Extract the (X, Y) coordinate from the center of the cell holding the provided text.  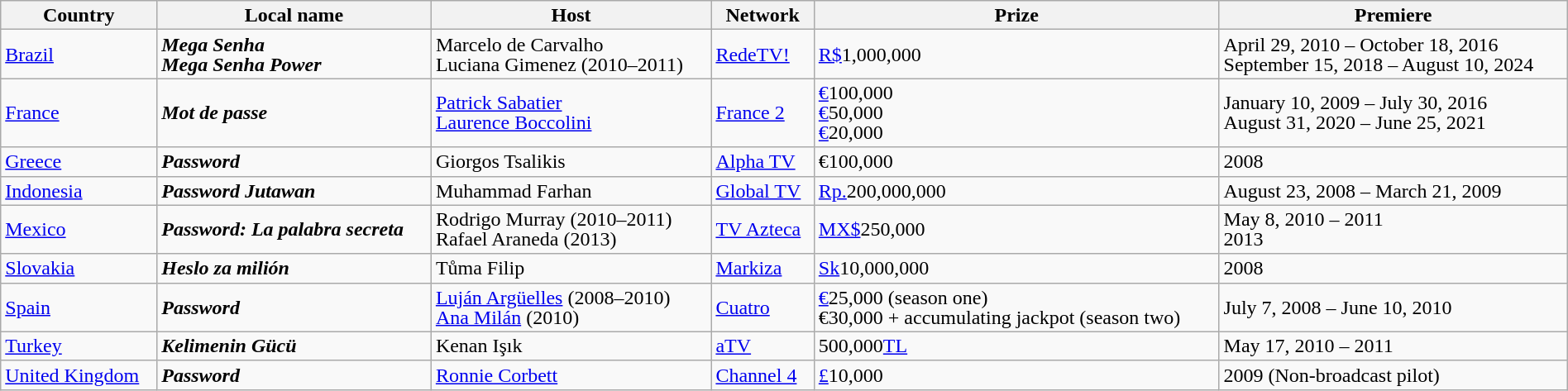
€100,000€50,000€20,000 (1016, 112)
Cuatro (762, 308)
£10,000 (1016, 375)
Prize (1016, 15)
Local name (294, 15)
United Kingdom (79, 375)
Kelimenin Gücü (294, 346)
Kenan Işık (571, 346)
Slovakia (79, 268)
Channel 4 (762, 375)
500,000TL (1016, 346)
Marcelo de CarvalhoLuciana Gimenez (2010–2011) (571, 55)
Indonesia (79, 190)
aTV (762, 346)
Muhammad Farhan (571, 190)
July 7, 2008 – June 10, 2010 (1393, 308)
Luján Argüelles (2008–2010)Ana Milán (2010) (571, 308)
January 10, 2009 – July 30, 2016August 31, 2020 – June 25, 2021 (1393, 112)
France (79, 112)
Country (79, 15)
Patrick SabatierLaurence Boccolini (571, 112)
R$1,000,000 (1016, 55)
Spain (79, 308)
Markiza (762, 268)
Turkey (79, 346)
RedeTV! (762, 55)
Heslo za milión (294, 268)
Network (762, 15)
€25,000 (season one) €30,000 + accumulating jackpot (season two) (1016, 308)
May 17, 2010 – 2011 (1393, 346)
April 29, 2010 – October 18, 2016September 15, 2018 – August 10, 2024 (1393, 55)
Alpha TV (762, 162)
Greece (79, 162)
Tůma Filip (571, 268)
Host (571, 15)
Rp.200,000,000 (1016, 190)
Password: La palabra secreta (294, 230)
Global TV (762, 190)
Ronnie Corbett (571, 375)
TV Azteca (762, 230)
Premiere (1393, 15)
MX$250,000 (1016, 230)
August 23, 2008 – March 21, 2009 (1393, 190)
Brazil (79, 55)
France 2 (762, 112)
Password Jutawan (294, 190)
Giorgos Tsalikis (571, 162)
Rodrigo Murray (2010–2011)Rafael Araneda (2013) (571, 230)
May 8, 2010 – 20112013 (1393, 230)
€100,000 (1016, 162)
Sk10,000,000 (1016, 268)
Mexico (79, 230)
2009 (Non-broadcast pilot) (1393, 375)
Mot de passe (294, 112)
Mega Senha Mega Senha Power (294, 55)
